Search for the cell housing the specified text and yield its [x, y] center coordinate. 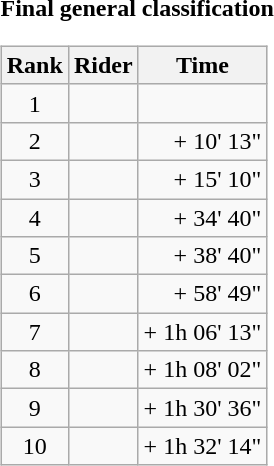
+ 58' 49" [202, 294]
+ 1h 08' 02" [202, 370]
5 [34, 256]
+ 38' 40" [202, 256]
+ 1h 30' 36" [202, 408]
+ 1h 06' 13" [202, 332]
+ 10' 13" [202, 141]
9 [34, 408]
6 [34, 294]
+ 15' 10" [202, 179]
+ 34' 40" [202, 217]
4 [34, 217]
Rank [34, 65]
+ 1h 32' 14" [202, 446]
2 [34, 141]
10 [34, 446]
1 [34, 103]
7 [34, 332]
3 [34, 179]
Rider [103, 65]
8 [34, 370]
Time [202, 65]
